Capture the cell that displays the provided text and extract its [X, Y] central coordinate. 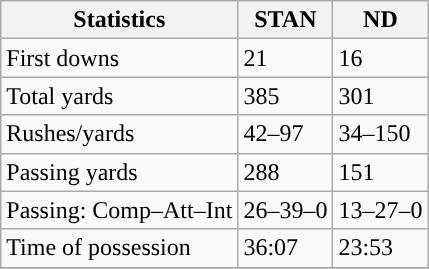
Passing yards [120, 172]
Statistics [120, 20]
ND [380, 20]
13–27–0 [380, 210]
First downs [120, 58]
16 [380, 58]
Passing: Comp–Att–Int [120, 210]
34–150 [380, 134]
288 [286, 172]
26–39–0 [286, 210]
Total yards [120, 96]
36:07 [286, 248]
Rushes/yards [120, 134]
42–97 [286, 134]
385 [286, 96]
301 [380, 96]
151 [380, 172]
STAN [286, 20]
Time of possession [120, 248]
21 [286, 58]
23:53 [380, 248]
